Output the (x, y) coordinate of the center of the cell containing the given text.  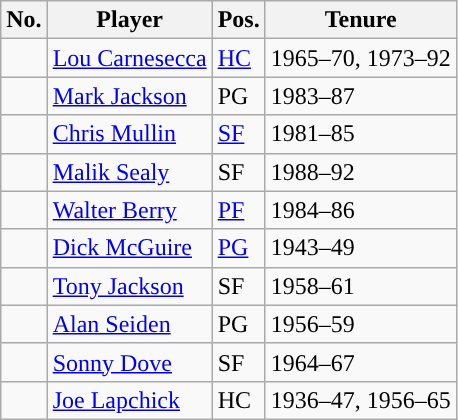
Malik Sealy (130, 172)
Mark Jackson (130, 96)
1956–59 (360, 324)
1984–86 (360, 210)
No. (24, 20)
Chris Mullin (130, 134)
Tony Jackson (130, 286)
1936–47, 1956–65 (360, 400)
PF (238, 210)
Joe Lapchick (130, 400)
Dick McGuire (130, 248)
1981–85 (360, 134)
Player (130, 20)
1983–87 (360, 96)
Tenure (360, 20)
Sonny Dove (130, 362)
Lou Carnesecca (130, 58)
Alan Seiden (130, 324)
Pos. (238, 20)
Walter Berry (130, 210)
1988–92 (360, 172)
1958–61 (360, 286)
1965–70, 1973–92 (360, 58)
1943–49 (360, 248)
1964–67 (360, 362)
